Return [x, y] of the center of cell containing provided text 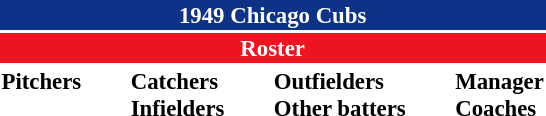
1949 Chicago Cubs [272, 15]
Roster [272, 48]
